Detect which cell encompasses the target text, then output its [X, Y] center coordinate. 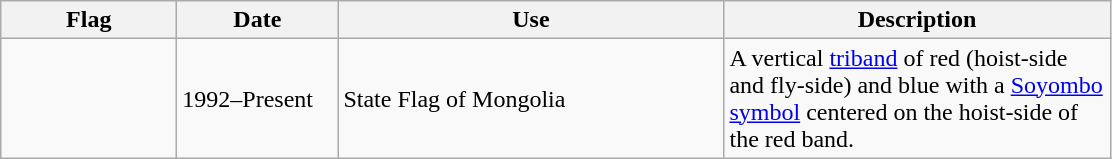
Description [917, 20]
Use [531, 20]
A vertical triband of red (hoist-side and fly-side) and blue with a Soyombo symbol centered on the hoist-side of the red band. [917, 98]
Flag [89, 20]
Date [258, 20]
State Flag of Mongolia [531, 98]
1992–Present [258, 98]
